Identify which cell holds the provided text, then report its (X, Y) central coordinate. 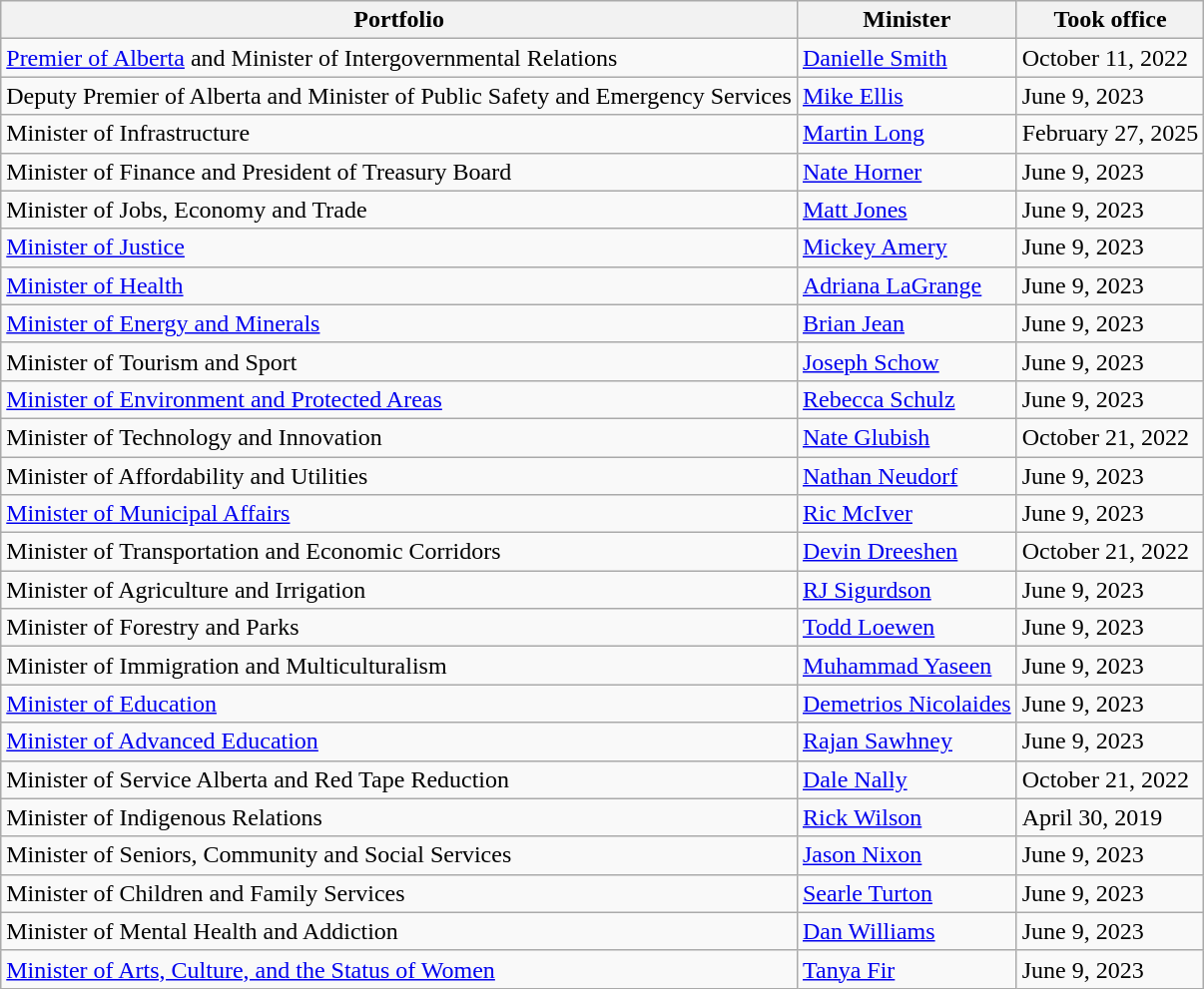
Premier of Alberta and Minister of Intergovernmental Relations (399, 58)
Minister of Infrastructure (399, 134)
Brian Jean (906, 323)
Took office (1110, 20)
October 11, 2022 (1110, 58)
Portfolio (399, 20)
Minister of Energy and Minerals (399, 323)
Minister of Agriculture and Irrigation (399, 590)
Mickey Amery (906, 247)
April 30, 2019 (1110, 817)
Rajan Sawhney (906, 742)
Minister (906, 20)
Minister of Forestry and Parks (399, 628)
Minister of Justice (399, 247)
Minister of Finance and President of Treasury Board (399, 172)
Todd Loewen (906, 628)
Rebecca Schulz (906, 399)
Matt Jones (906, 210)
Minister of Service Alberta and Red Tape Reduction (399, 779)
Minister of Seniors, Community and Social Services (399, 855)
February 27, 2025 (1110, 134)
Minister of Children and Family Services (399, 893)
Minister of Health (399, 285)
Rick Wilson (906, 817)
Danielle Smith (906, 58)
Nate Horner (906, 172)
Minister of Transportation and Economic Corridors (399, 552)
Muhammad Yaseen (906, 666)
Dale Nally (906, 779)
Minister of Environment and Protected Areas (399, 399)
Minister of Jobs, Economy and Trade (399, 210)
Minister of Affordability and Utilities (399, 476)
Nathan Neudorf (906, 476)
Adriana LaGrange (906, 285)
Dan Williams (906, 931)
Nate Glubish (906, 437)
Minister of Mental Health and Addiction (399, 931)
Minister of Municipal Affairs (399, 514)
Minister of Immigration and Multiculturalism (399, 666)
Martin Long (906, 134)
Minister of Education (399, 704)
Minister of Tourism and Sport (399, 361)
Jason Nixon (906, 855)
Deputy Premier of Alberta and Minister of Public Safety and Emergency Services (399, 96)
Ric McIver (906, 514)
Searle Turton (906, 893)
Tanya Fir (906, 969)
Minister of Indigenous Relations (399, 817)
Minister of Arts, Culture, and the Status of Women (399, 969)
Minister of Technology and Innovation (399, 437)
Devin Dreeshen (906, 552)
Demetrios Nicolaides (906, 704)
Joseph Schow (906, 361)
RJ Sigurdson (906, 590)
Minister of Advanced Education (399, 742)
Mike Ellis (906, 96)
